Output the [X, Y] coordinate of the center of the cell containing the given text.  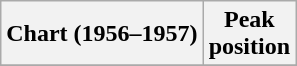
Chart (1956–1957) [102, 34]
Peakposition [249, 34]
